Search for the cell housing the specified text and yield its [X, Y] center coordinate. 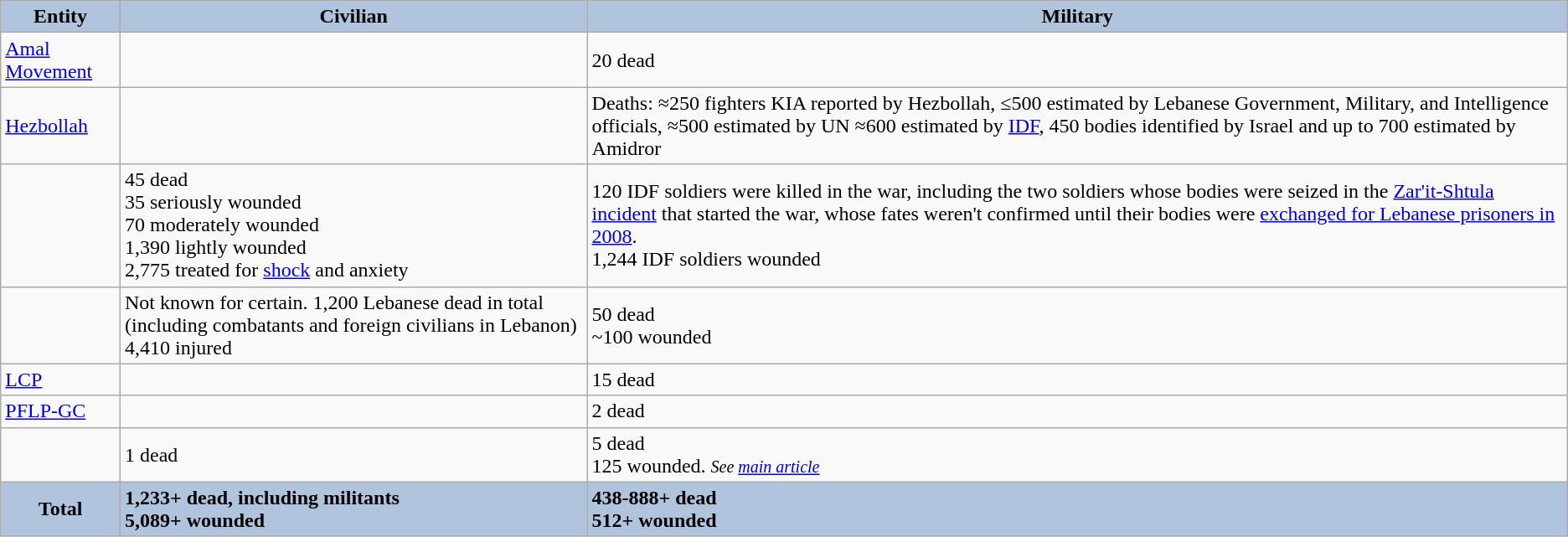
45 dead35 seriously wounded70 moderately wounded1,390 lightly wounded2,775 treated for shock and anxiety [353, 225]
PFLP-GC [60, 411]
1,233+ dead, including militants 5,089+ wounded [353, 509]
1 dead [353, 454]
Amal Movement [60, 60]
15 dead [1077, 380]
Military [1077, 17]
5 dead125 wounded. See main article [1077, 454]
LCP [60, 380]
Civilian [353, 17]
20 dead [1077, 60]
Not known for certain. 1,200 Lebanese dead in total (including combatants and foreign civilians in Lebanon)4,410 injured [353, 325]
Entity [60, 17]
438-888+ dead512+ wounded [1077, 509]
Hezbollah [60, 126]
Total [60, 509]
2 dead [1077, 411]
50 dead~100 wounded [1077, 325]
